Capture the cell that displays the provided text and extract its [x, y] central coordinate. 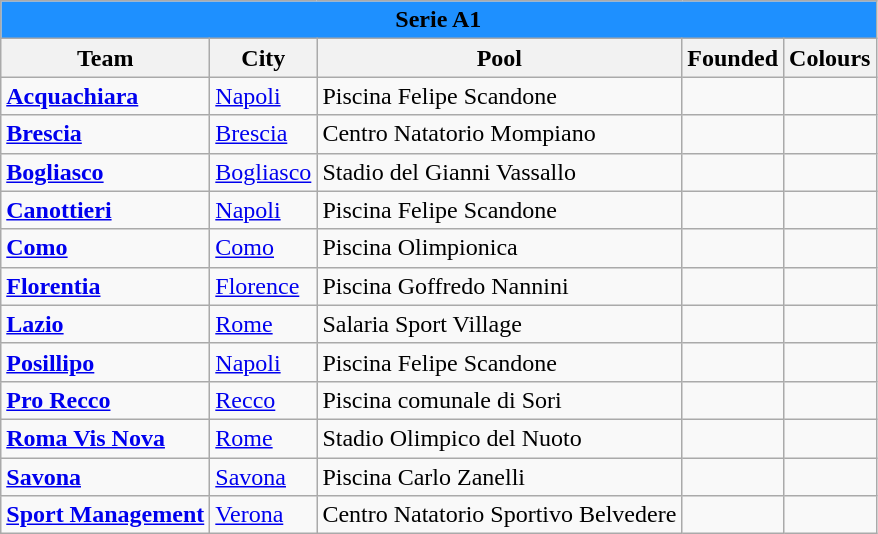
Piscina comunale di Sori [500, 400]
Lazio [106, 324]
Centro Natatorio Sportivo Belvedere [500, 515]
Stadio Olimpico del Nuoto [500, 438]
Verona [264, 515]
Florence [264, 286]
Piscina Carlo Zanelli [500, 477]
City [264, 58]
Founded [733, 58]
Centro Natatorio Mompiano [500, 134]
Piscina Goffredo Nannini [500, 286]
Florentia [106, 286]
Stadio del Gianni Vassallo [500, 172]
Recco [264, 400]
Sport Management [106, 515]
Roma Vis Nova [106, 438]
Serie A1 [438, 20]
Posillipo [106, 362]
Team [106, 58]
Canottieri [106, 210]
Pro Recco [106, 400]
Pool [500, 58]
Acquachiara [106, 96]
Colours [830, 58]
Salaria Sport Village [500, 324]
Piscina Olimpionica [500, 248]
